Search for the cell housing the specified text and yield its (X, Y) center coordinate. 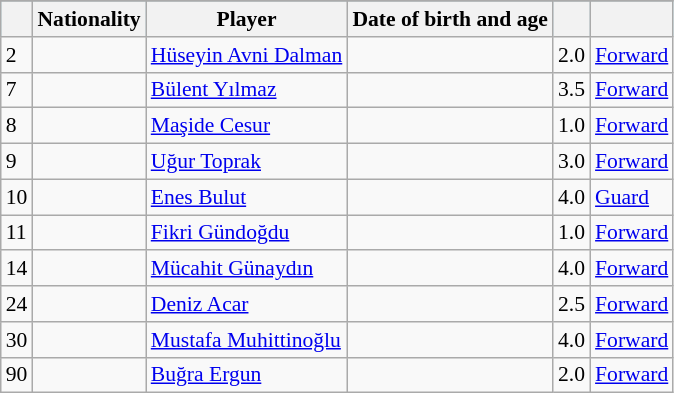
90 (17, 375)
Player (247, 19)
Nationality (88, 19)
2.5 (572, 304)
Uğur Toprak (247, 162)
Bülent Yılmaz (247, 90)
8 (17, 126)
3.5 (572, 90)
Enes Bulut (247, 197)
7 (17, 90)
Buğra Ergun (247, 375)
Mücahit Günaydın (247, 269)
14 (17, 269)
10 (17, 197)
Date of birth and age (450, 19)
11 (17, 233)
Deniz Acar (247, 304)
2 (17, 55)
Hüseyin Avni Dalman (247, 55)
Maşide Cesur (247, 126)
Guard (632, 197)
3.0 (572, 162)
30 (17, 340)
24 (17, 304)
9 (17, 162)
Fikri Gündoğdu (247, 233)
Mustafa Muhittinoğlu (247, 340)
